Search for the cell housing the specified text and yield its [x, y] center coordinate. 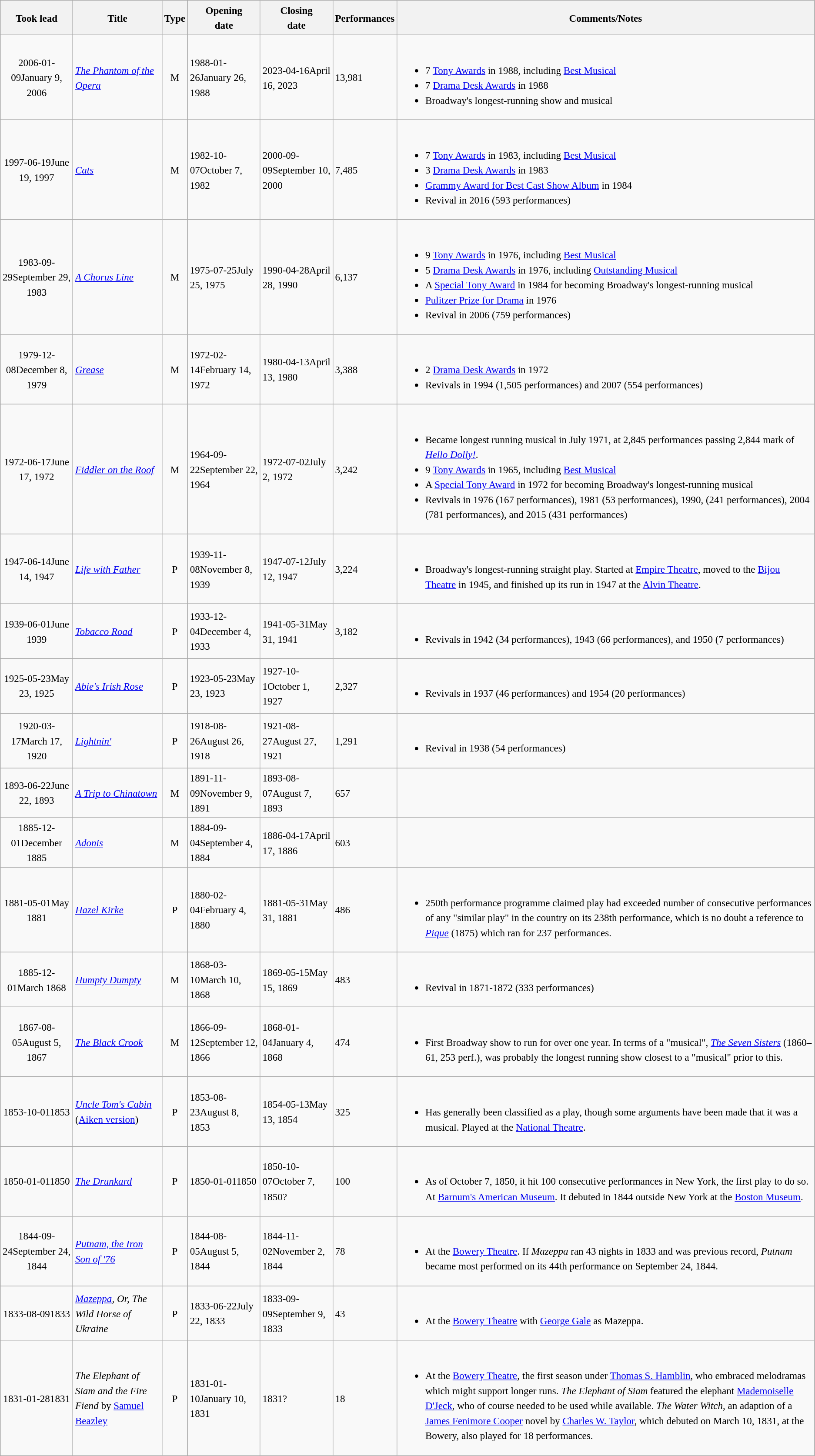
483 [365, 980]
1972-02-14February 14, 1972 [224, 369]
1833-09-09September 9, 1833 [297, 1313]
1939-06-01June 1939 [37, 631]
The Elephant of Siam and the Fire Fiend by Samuel Beazley [117, 1398]
100 [365, 1182]
Closingdate [297, 18]
13,981 [365, 77]
The Phantom of the Opera [117, 77]
3,388 [365, 369]
603 [365, 843]
1880-02-04February 4, 1880 [224, 910]
1997-06-19June 19, 1997 [37, 170]
1964-09-22September 22, 1964 [224, 470]
A Chorus Line [117, 277]
1918-08-26August 26, 1918 [224, 741]
1893-06-22June 22, 1893 [37, 793]
1891-11-09November 9, 1891 [224, 793]
Openingdate [224, 18]
Life with Father [117, 569]
18 [365, 1398]
Adonis [117, 843]
2023-04-16April 16, 2023 [297, 77]
6,137 [365, 277]
3,242 [365, 470]
Has generally been classified as a play, though some arguments have been made that it was a musical. Played at the National Theatre. [606, 1112]
1854-05-13May 13, 1854 [297, 1112]
2 Drama Desk Awards in 1972Revivals in 1994 (1,505 performances) and 2007 (554 performances) [606, 369]
At the Bowery Theatre with George Gale as Mazeppa. [606, 1313]
78 [365, 1251]
1983-09-29September 29, 1983 [37, 277]
7 Tony Awards in 1988, including Best Musical7 Drama Desk Awards in 1988Broadway's longest-running show and musical [606, 77]
Cats [117, 170]
Uncle Tom's Cabin (Aiken version) [117, 1112]
325 [365, 1112]
1979-12-08December 8, 1979 [37, 369]
Lightnin' [117, 741]
1831? [297, 1398]
1972-06-17June 17, 1972 [37, 470]
1920-03-17March 17, 1920 [37, 741]
Revival in 1938 (54 performances) [606, 741]
43 [365, 1313]
Abie's Irish Rose [117, 686]
Humpty Dumpty [117, 980]
1869-05-15May 15, 1869 [297, 980]
Title [117, 18]
Grease [117, 369]
1939-11-08November 8, 1939 [224, 569]
1972-07-02July 2, 1972 [297, 470]
2006-01-09January 9, 2006 [37, 77]
Comments/Notes [606, 18]
1850-10-07October 7, 1850? [297, 1182]
1886-04-17April 17, 1886 [297, 843]
1831-01-281831 [37, 1398]
1868-01-04January 4, 1868 [297, 1042]
7,485 [365, 170]
1866-09-12September 12, 1866 [224, 1042]
1868-03-10March 10, 1868 [224, 980]
The Drunkard [117, 1182]
1990-04-28April 28, 1990 [297, 277]
3,224 [365, 569]
1885-12-01December 1885 [37, 843]
1884-09-04September 4, 1884 [224, 843]
1921-08-27August 27, 1921 [297, 741]
Revival in 1871-1872 (333 performances) [606, 980]
1881-05-31May 31, 1881 [297, 910]
1975-07-25July 25, 1975 [224, 277]
1831-01-10January 10, 1831 [224, 1398]
1844-09-24September 24, 1844 [37, 1251]
3,182 [365, 631]
1980-04-13April 13, 1980 [297, 369]
1923-05-23May 23, 1923 [224, 686]
1893-08-07August 7, 1893 [297, 793]
Revivals in 1937 (46 performances) and 1954 (20 performances) [606, 686]
1927-10-1October 1, 1927 [297, 686]
1833-08-091833 [37, 1313]
Tobacco Road [117, 631]
Took lead [37, 18]
Putnam, the Iron Son of '76 [117, 1251]
1988-01-26January 26, 1988 [224, 77]
The Black Crook [117, 1042]
Type [175, 18]
1844-08-05August 5, 1844 [224, 1251]
474 [365, 1042]
Fiddler on the Roof [117, 470]
1885-12-01March 1868 [37, 980]
1881-05-01May 1881 [37, 910]
1947-07-12July 12, 1947 [297, 569]
A Trip to Chinatown [117, 793]
1,291 [365, 741]
Mazeppa, Or, The Wild Horse of Ukraine [117, 1313]
2,327 [365, 686]
Hazel Kirke [117, 910]
1933-12-04December 4, 1933 [224, 631]
1982-10-07October 7, 1982 [224, 170]
2000-09-09September 10, 2000 [297, 170]
1941-05-31May 31, 1941 [297, 631]
657 [365, 793]
1844-11-02November 2, 1844 [297, 1251]
1925-05-23May 23, 1925 [37, 686]
Performances [365, 18]
Revivals in 1942 (34 performances), 1943 (66 performances), and 1950 (7 performances) [606, 631]
1947-06-14June 14, 1947 [37, 569]
1853-10-011853 [37, 1112]
1853-08-23August 8, 1853 [224, 1112]
486 [365, 910]
1867-08-05August 5, 1867 [37, 1042]
1833-06-22July 22, 1833 [224, 1313]
